For the text-containing cell, return its midpoint in (X, Y) coordinate format. 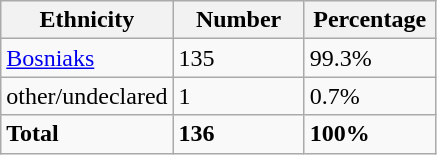
Total (87, 134)
Percentage (370, 20)
1 (238, 96)
other/undeclared (87, 96)
Bosniaks (87, 58)
Number (238, 20)
99.3% (370, 58)
100% (370, 134)
0.7% (370, 96)
136 (238, 134)
135 (238, 58)
Ethnicity (87, 20)
